Provide the (X, Y) coordinate of the cell's center where the given text is located.  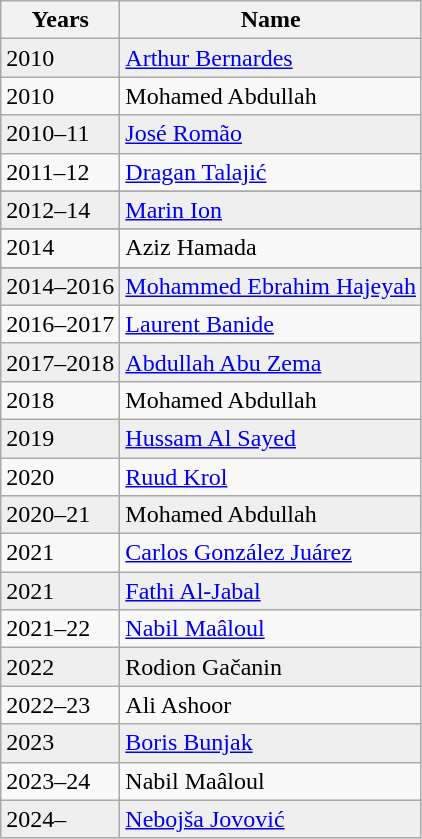
José Romão (271, 134)
2011–12 (60, 172)
Aziz Hamada (271, 248)
2017–2018 (60, 362)
Ali Ashoor (271, 705)
2014–2016 (60, 286)
2024– (60, 819)
2023 (60, 743)
Arthur Bernardes (271, 58)
Ruud Krol (271, 477)
Nebojša Jovović (271, 819)
2021–22 (60, 629)
2022–23 (60, 705)
2016–2017 (60, 324)
Name (271, 20)
Fathi Al-Jabal (271, 591)
Abdullah Abu Zema (271, 362)
Hussam Al Sayed (271, 438)
2020 (60, 477)
2019 (60, 438)
2023–24 (60, 781)
Years (60, 20)
Marin Ion (271, 210)
Dragan Talajić (271, 172)
2012–14 (60, 210)
2020–21 (60, 515)
Rodion Gačanin (271, 667)
2014 (60, 248)
Boris Bunjak (271, 743)
2010–11 (60, 134)
2022 (60, 667)
Laurent Banide (271, 324)
Carlos González Juárez (271, 553)
2018 (60, 400)
Mohammed Ebrahim Hajeyah (271, 286)
